Identify which cell holds the provided text, then report its (x, y) central coordinate. 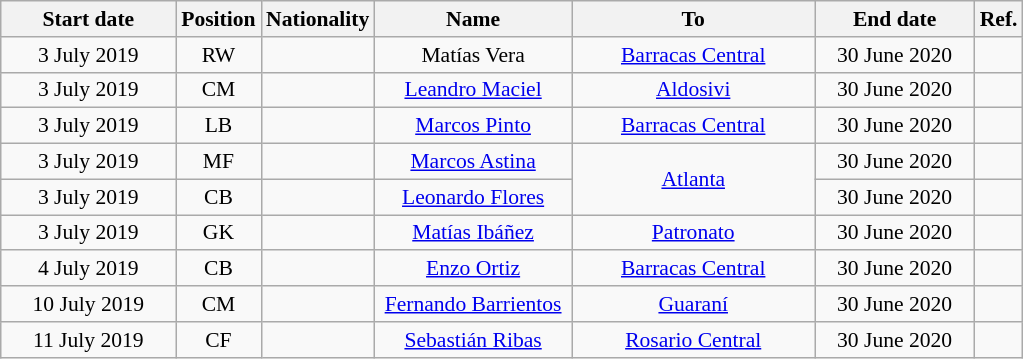
Guaraní (694, 304)
Leonardo Flores (473, 197)
To (694, 19)
Marcos Pinto (473, 126)
11 July 2019 (88, 340)
Fernando Barrientos (473, 304)
10 July 2019 (88, 304)
RW (218, 55)
Start date (88, 19)
Ref. (999, 19)
Enzo Ortiz (473, 269)
Leandro Maciel (473, 90)
Position (218, 19)
Matías Vera (473, 55)
Patronato (694, 233)
End date (895, 19)
LB (218, 126)
Rosario Central (694, 340)
Matías Ibáñez (473, 233)
Marcos Astina (473, 162)
Name (473, 19)
Aldosivi (694, 90)
Sebastián Ribas (473, 340)
4 July 2019 (88, 269)
CF (218, 340)
Atlanta (694, 180)
MF (218, 162)
Nationality (318, 19)
GK (218, 233)
